Scan for the cell matching the given text and deliver its (X, Y) coordinate at center. 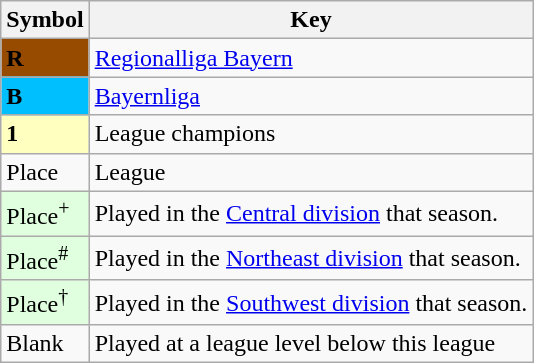
Place# (45, 258)
B (45, 96)
Key (311, 20)
Played in the Southwest division that season. (311, 302)
R (45, 58)
Place† (45, 302)
League champions (311, 134)
Regionalliga Bayern (311, 58)
Played at a league level below this league (311, 344)
Bayernliga (311, 96)
Played in the Northeast division that season. (311, 258)
Played in the Central division that season. (311, 214)
Place (45, 172)
Symbol (45, 20)
Place+ (45, 214)
1 (45, 134)
League (311, 172)
Blank (45, 344)
